Extract the [x, y] coordinate from the center of the cell holding the provided text.  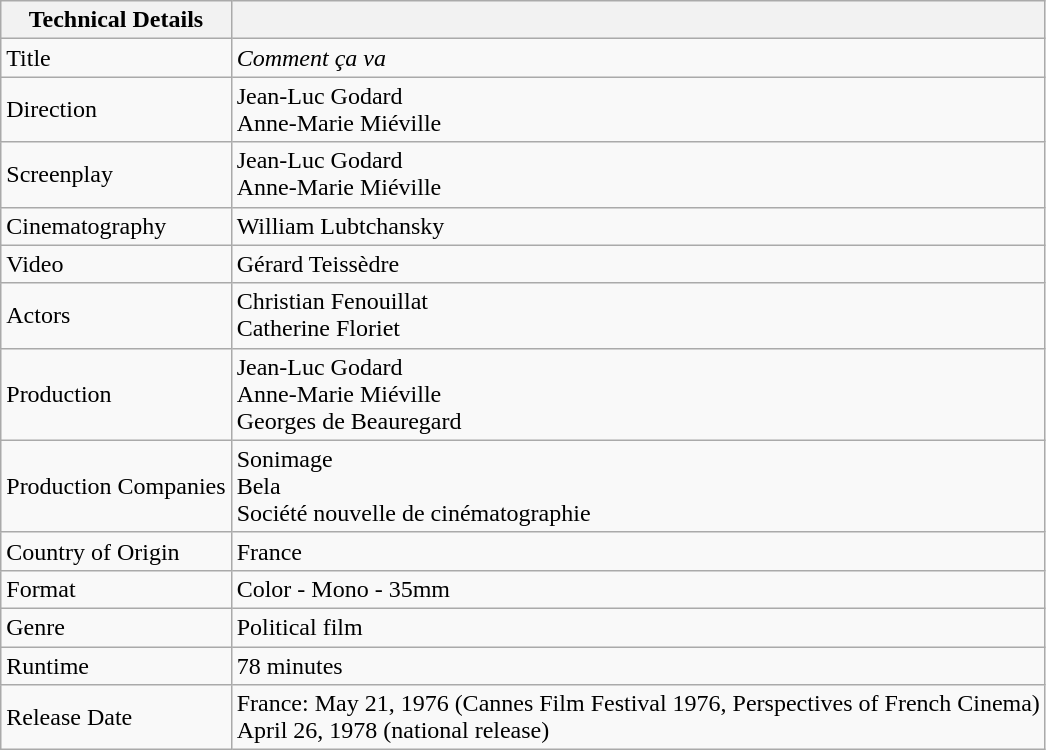
Jean-Luc GodardAnne-Marie MiévilleGeorges de Beauregard [638, 394]
Direction [116, 110]
William Lubtchansky [638, 226]
France: May 21, 1976 (Cannes Film Festival 1976, Perspectives of French Cinema)April 26, 1978 (national release) [638, 718]
78 minutes [638, 665]
Production Companies [116, 486]
France [638, 551]
Actors [116, 316]
Title [116, 58]
SonimageBelaSociété nouvelle de cinématographie [638, 486]
Country of Origin [116, 551]
Technical Details [116, 20]
Gérard Teissèdre [638, 264]
Screenplay [116, 174]
Color - Mono - 35mm [638, 589]
Release Date [116, 718]
Christian FenouillatCatherine Floriet [638, 316]
Format [116, 589]
Runtime [116, 665]
Comment ça va [638, 58]
Genre [116, 627]
Video [116, 264]
Political film [638, 627]
Cinematography [116, 226]
Production [116, 394]
